Scan for the cell matching the given text and deliver its [X, Y] coordinate at center. 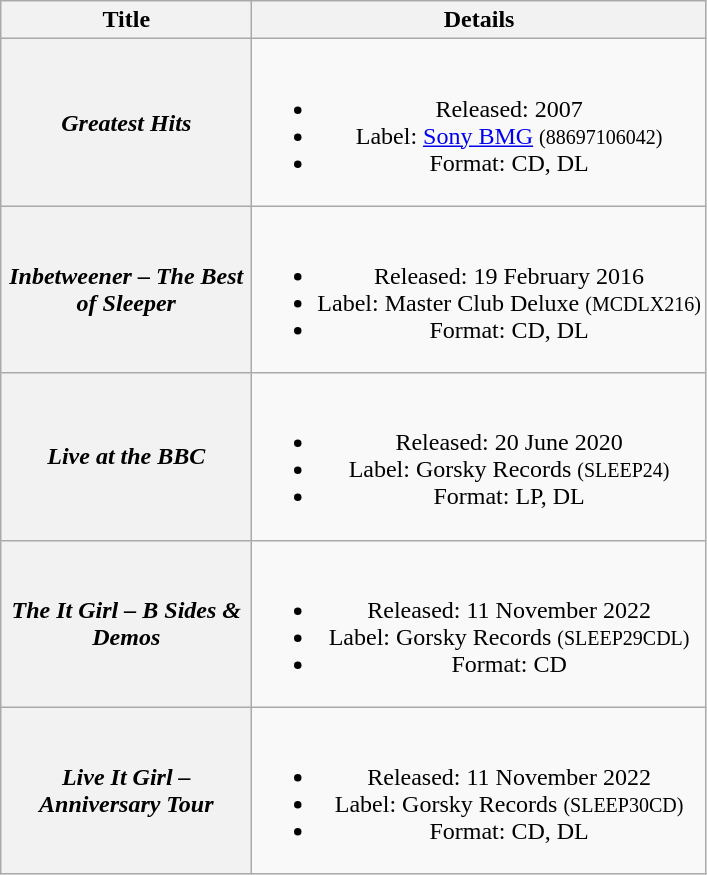
Greatest Hits [126, 122]
Released: 20 June 2020Label: Gorsky Records (SLEEP24)Format: LP, DL [480, 456]
Released: 11 November 2022Label: Gorsky Records (SLEEP29CDL)Format: CD [480, 624]
Released: 11 November 2022Label: Gorsky Records (SLEEP30CD)Format: CD, DL [480, 790]
Inbetweener – The Best of Sleeper [126, 290]
Title [126, 20]
Live at the BBC [126, 456]
Details [480, 20]
Released: 2007Label: Sony BMG (88697106042)Format: CD, DL [480, 122]
Released: 19 February 2016Label: Master Club Deluxe (MCDLX216)Format: CD, DL [480, 290]
The It Girl – B Sides & Demos [126, 624]
Live It Girl – Anniversary Tour [126, 790]
